Return [X, Y] of the center of cell containing provided text 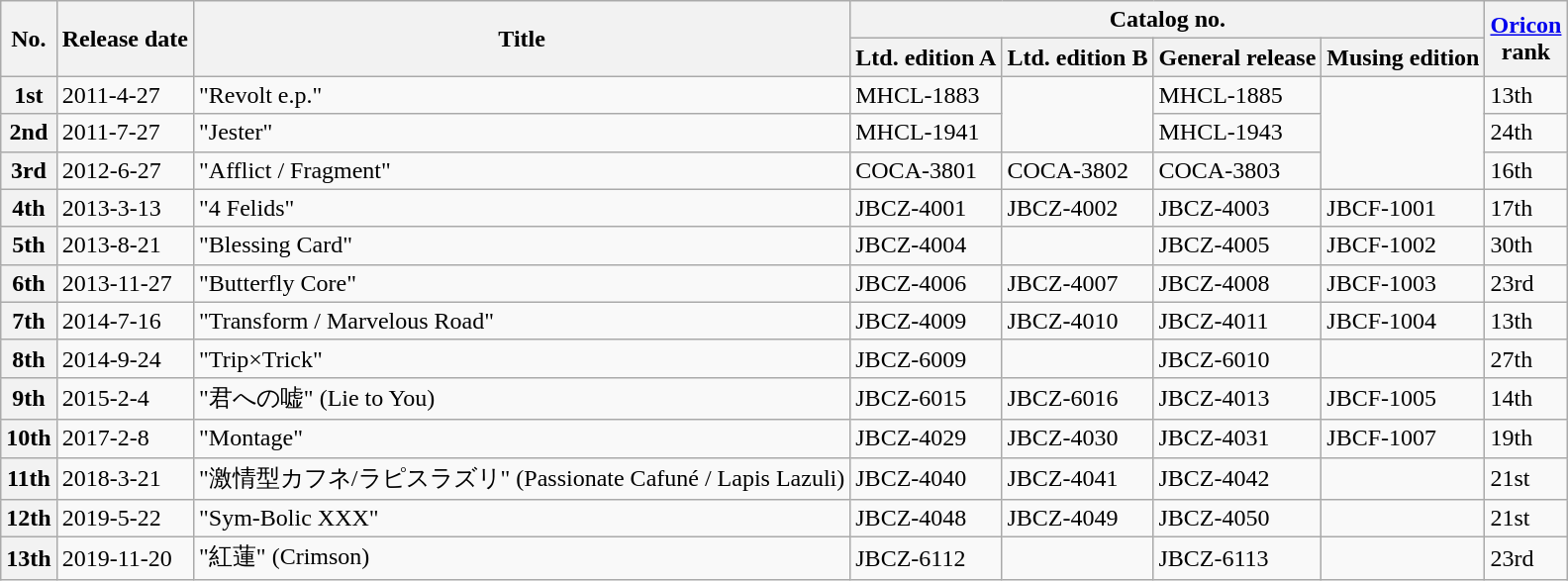
Ltd. edition A [927, 57]
30th [1526, 245]
MHCL-1941 [927, 133]
JBCZ-6113 [1237, 558]
2019-11-20 [125, 558]
Oricon rank [1526, 39]
General release [1237, 57]
8th [29, 358]
2013-11-27 [125, 283]
JBCZ-4029 [927, 438]
9th [29, 398]
2019-5-22 [125, 519]
MHCL-1885 [1237, 95]
JBCZ-4040 [927, 479]
JBCZ-4049 [1077, 519]
COCA-3801 [927, 170]
JBCZ-4009 [927, 321]
2014-9-24 [125, 358]
14th [1526, 398]
3rd [29, 170]
JBCZ-4006 [927, 283]
10th [29, 438]
JBCZ-4002 [1077, 208]
JBCZ-6009 [927, 358]
JBCZ-4005 [1237, 245]
2011-7-27 [125, 133]
JBCZ-4007 [1077, 283]
JBCZ-6016 [1077, 398]
2nd [29, 133]
11th [29, 479]
JBCZ-4050 [1237, 519]
2013-3-13 [125, 208]
MHCL-1883 [927, 95]
Musing edition [1404, 57]
2015-2-4 [125, 398]
JBCZ-4008 [1237, 283]
"紅蓮" (Crimson) [523, 558]
JBCZ-4004 [927, 245]
"Afflict / Fragment" [523, 170]
JBCZ-4013 [1237, 398]
JBCZ-4001 [927, 208]
"Sym-Bolic XXX" [523, 519]
JBCZ-6010 [1237, 358]
"Transform / Marvelous Road" [523, 321]
COCA-3803 [1237, 170]
2012-6-27 [125, 170]
JBCZ-4030 [1077, 438]
2017-2-8 [125, 438]
7th [29, 321]
12th [29, 519]
JBCF-1005 [1404, 398]
JBCZ-4003 [1237, 208]
JBCF-1007 [1404, 438]
JBCZ-4031 [1237, 438]
JBCZ-6112 [927, 558]
JBCZ-4010 [1077, 321]
JBCZ-4011 [1237, 321]
24th [1526, 133]
17th [1526, 208]
"Blessing Card" [523, 245]
2018-3-21 [125, 479]
Catalog no. [1168, 20]
4th [29, 208]
2013-8-21 [125, 245]
"4 Felids" [523, 208]
"Montage" [523, 438]
"Revolt e.p." [523, 95]
Title [523, 39]
JBCZ-4048 [927, 519]
No. [29, 39]
19th [1526, 438]
JBCF-1003 [1404, 283]
JBCZ-6015 [927, 398]
JBCF-1002 [1404, 245]
COCA-3802 [1077, 170]
6th [29, 283]
5th [29, 245]
MHCL-1943 [1237, 133]
"激情型カフネ/ラピスラズリ" (Passionate Cafuné / Lapis Lazuli) [523, 479]
Ltd. edition B [1077, 57]
JBCF-1004 [1404, 321]
"Trip×Trick" [523, 358]
JBCF-1001 [1404, 208]
27th [1526, 358]
2014-7-16 [125, 321]
16th [1526, 170]
JBCZ-4042 [1237, 479]
"Butterfly Core" [523, 283]
"君への嘘" (Lie to You) [523, 398]
"Jester" [523, 133]
JBCZ-4041 [1077, 479]
1st [29, 95]
2011-4-27 [125, 95]
Release date [125, 39]
